Determine the (x, y) coordinate at the center of the cell enclosing the given text.  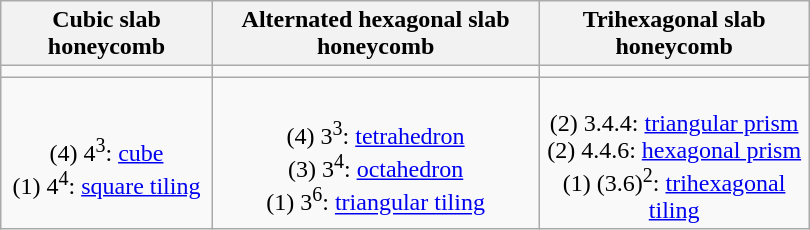
(4) 33: tetrahedron(3) 34: octahedron(1) 36: triangular tiling (376, 154)
(4) 43: cube(1) 44: square tiling (106, 154)
Alternated hexagonal slab honeycomb (376, 34)
(2) 3.4.4: triangular prism(2) 4.4.6: hexagonal prism(1) (3.6)2: trihexagonal tiling (674, 154)
Trihexagonal slab honeycomb (674, 34)
Cubic slab honeycomb (106, 34)
